Find where the given text appears and provide that cell's center as [X, Y] coordinate. 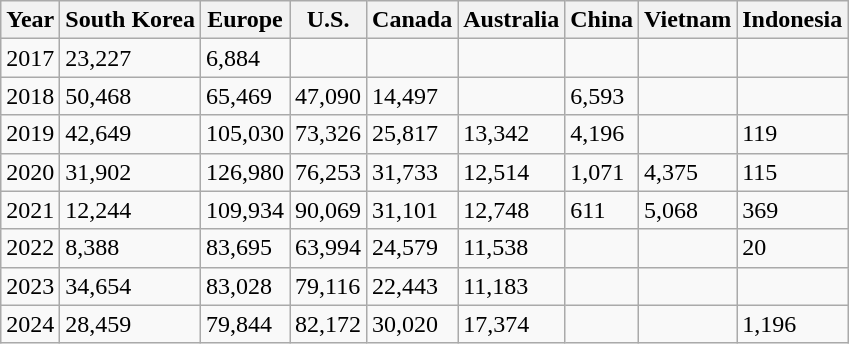
8,388 [130, 248]
109,934 [244, 210]
Europe [244, 20]
79,116 [328, 286]
11,183 [512, 286]
China [602, 20]
126,980 [244, 172]
115 [792, 172]
14,497 [412, 96]
6,884 [244, 58]
11,538 [512, 248]
6,593 [602, 96]
63,994 [328, 248]
22,443 [412, 286]
1,071 [602, 172]
34,654 [130, 286]
105,030 [244, 134]
2020 [30, 172]
Indonesia [792, 20]
90,069 [328, 210]
20 [792, 248]
24,579 [412, 248]
12,748 [512, 210]
611 [602, 210]
U.S. [328, 20]
65,469 [244, 96]
2024 [30, 324]
17,374 [512, 324]
12,514 [512, 172]
5,068 [688, 210]
82,172 [328, 324]
23,227 [130, 58]
Vietnam [688, 20]
12,244 [130, 210]
2019 [30, 134]
13,342 [512, 134]
South Korea [130, 20]
2023 [30, 286]
Australia [512, 20]
28,459 [130, 324]
Canada [412, 20]
83,028 [244, 286]
76,253 [328, 172]
2017 [30, 58]
2021 [30, 210]
31,733 [412, 172]
79,844 [244, 324]
2022 [30, 248]
25,817 [412, 134]
Year [30, 20]
31,101 [412, 210]
42,649 [130, 134]
2018 [30, 96]
31,902 [130, 172]
83,695 [244, 248]
47,090 [328, 96]
4,375 [688, 172]
4,196 [602, 134]
369 [792, 210]
119 [792, 134]
50,468 [130, 96]
1,196 [792, 324]
30,020 [412, 324]
73,326 [328, 134]
